Locate the cell with the specified text and output its (x, y) center coordinate. 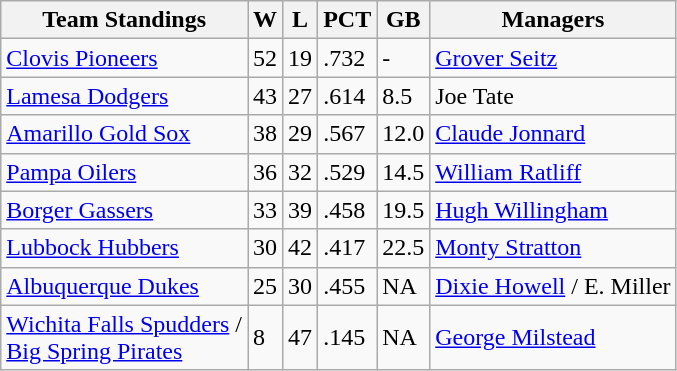
.529 (348, 172)
.417 (348, 248)
Lamesa Dodgers (124, 96)
Team Standings (124, 20)
36 (266, 172)
GB (404, 20)
43 (266, 96)
Hugh Willingham (553, 210)
L (300, 20)
19.5 (404, 210)
29 (300, 134)
- (404, 58)
52 (266, 58)
.567 (348, 134)
.455 (348, 286)
22.5 (404, 248)
Borger Gassers (124, 210)
27 (300, 96)
32 (300, 172)
Monty Stratton (553, 248)
Claude Jonnard (553, 134)
Grover Seitz (553, 58)
8.5 (404, 96)
8 (266, 338)
George Milstead (553, 338)
W (266, 20)
Amarillo Gold Sox (124, 134)
Dixie Howell / E. Miller (553, 286)
42 (300, 248)
.145 (348, 338)
14.5 (404, 172)
Clovis Pioneers (124, 58)
38 (266, 134)
Joe Tate (553, 96)
Managers (553, 20)
.732 (348, 58)
Wichita Falls Spudders / Big Spring Pirates (124, 338)
12.0 (404, 134)
PCT (348, 20)
William Ratliff (553, 172)
33 (266, 210)
Pampa Oilers (124, 172)
19 (300, 58)
Lubbock Hubbers (124, 248)
25 (266, 286)
Albuquerque Dukes (124, 286)
39 (300, 210)
.614 (348, 96)
47 (300, 338)
.458 (348, 210)
